For the text-containing cell, return its midpoint in (X, Y) coordinate format. 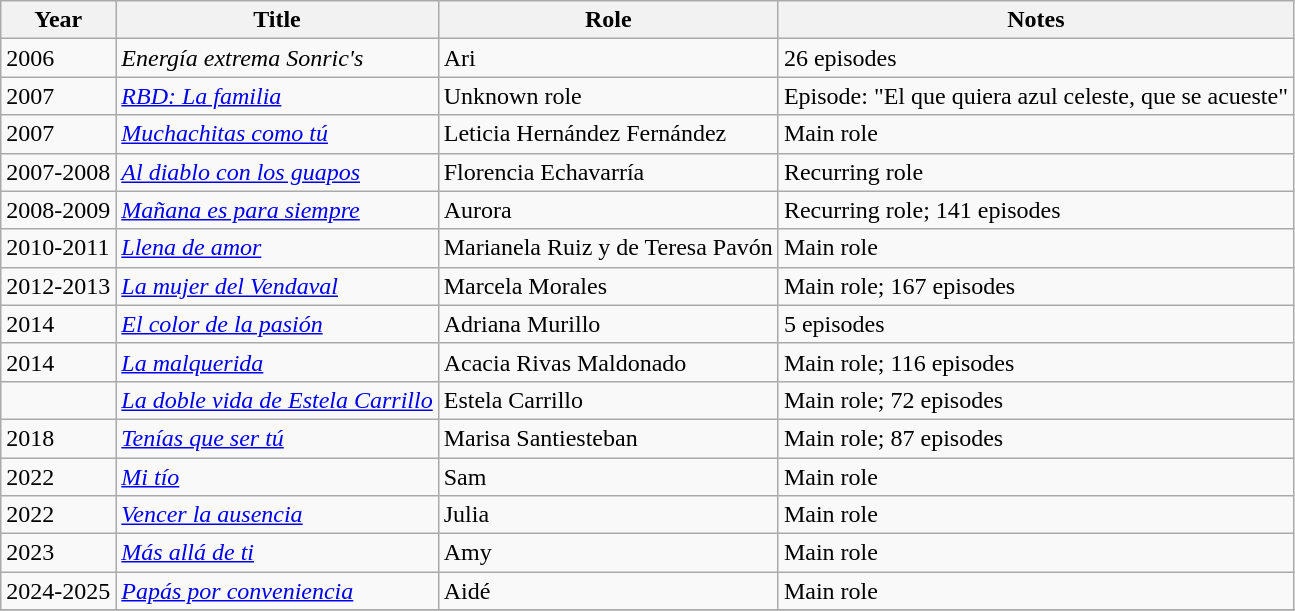
Main role; 72 episodes (1036, 400)
Main role; 167 episodes (1036, 286)
Adriana Murillo (608, 324)
Title (277, 20)
Marisa Santiesteban (608, 438)
Role (608, 20)
Más allá de ti (277, 553)
Marianela Ruiz y de Teresa Pavón (608, 248)
Year (58, 20)
Main role; 87 episodes (1036, 438)
Unknown role (608, 96)
2018 (58, 438)
Recurring role (1036, 172)
Tenías que ser tú (277, 438)
Mañana es para siempre (277, 210)
Llena de amor (277, 248)
26 episodes (1036, 58)
2007-2008 (58, 172)
Muchachitas como tú (277, 134)
Ari (608, 58)
Leticia Hernández Fernández (608, 134)
2006 (58, 58)
2008-2009 (58, 210)
2010-2011 (58, 248)
Marcela Morales (608, 286)
Aurora (608, 210)
Energía extrema Sonric's (277, 58)
Vencer la ausencia (277, 515)
Episode: "El que quiera azul celeste, que se acueste" (1036, 96)
La malquerida (277, 362)
2012-2013 (58, 286)
Florencia Echavarría (608, 172)
Acacia Rivas Maldonado (608, 362)
Amy (608, 553)
Mi tío (277, 477)
La doble vida de Estela Carrillo (277, 400)
La mujer del Vendaval (277, 286)
Al diablo con los guapos (277, 172)
Aidé (608, 591)
Recurring role; 141 episodes (1036, 210)
2023 (58, 553)
5 episodes (1036, 324)
2024-2025 (58, 591)
El color de la pasión (277, 324)
RBD: La familia (277, 96)
Estela Carrillo (608, 400)
Papás por conveniencia (277, 591)
Sam (608, 477)
Main role; 116 episodes (1036, 362)
Notes (1036, 20)
Julia (608, 515)
